Extract the (x, y) coordinate from the center of the cell holding the provided text.  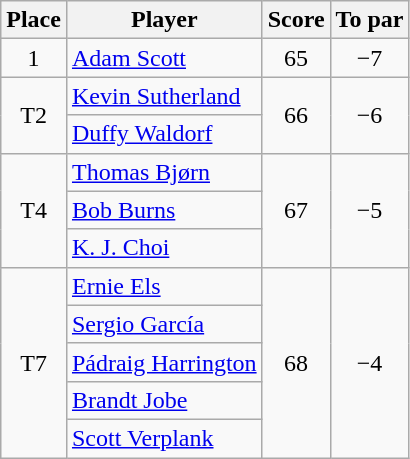
−5 (370, 210)
T7 (34, 362)
Duffy Waldorf (164, 134)
Kevin Sutherland (164, 96)
67 (296, 210)
68 (296, 362)
Ernie Els (164, 286)
Brandt Jobe (164, 400)
K. J. Choi (164, 248)
T4 (34, 210)
Pádraig Harrington (164, 362)
Scott Verplank (164, 438)
−6 (370, 115)
Adam Scott (164, 58)
Score (296, 20)
−4 (370, 362)
Player (164, 20)
To par (370, 20)
66 (296, 115)
T2 (34, 115)
Bob Burns (164, 210)
65 (296, 58)
−7 (370, 58)
Thomas Bjørn (164, 172)
Place (34, 20)
1 (34, 58)
Sergio García (164, 324)
